Capture the cell that displays the provided text and extract its (X, Y) central coordinate. 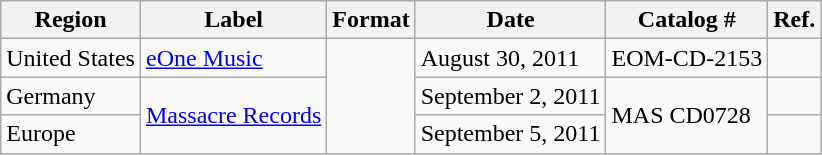
Region (71, 20)
Catalog # (687, 20)
eOne Music (233, 58)
August 30, 2011 (510, 58)
Europe (71, 134)
September 2, 2011 (510, 96)
Label (233, 20)
United States (71, 58)
EOM-CD-2153 (687, 58)
MAS CD0728 (687, 115)
Ref. (794, 20)
Massacre Records (233, 115)
Format (371, 20)
Germany (71, 96)
September 5, 2011 (510, 134)
Date (510, 20)
